From the cell containing the given text, extract its center point as (X, Y) coordinate. 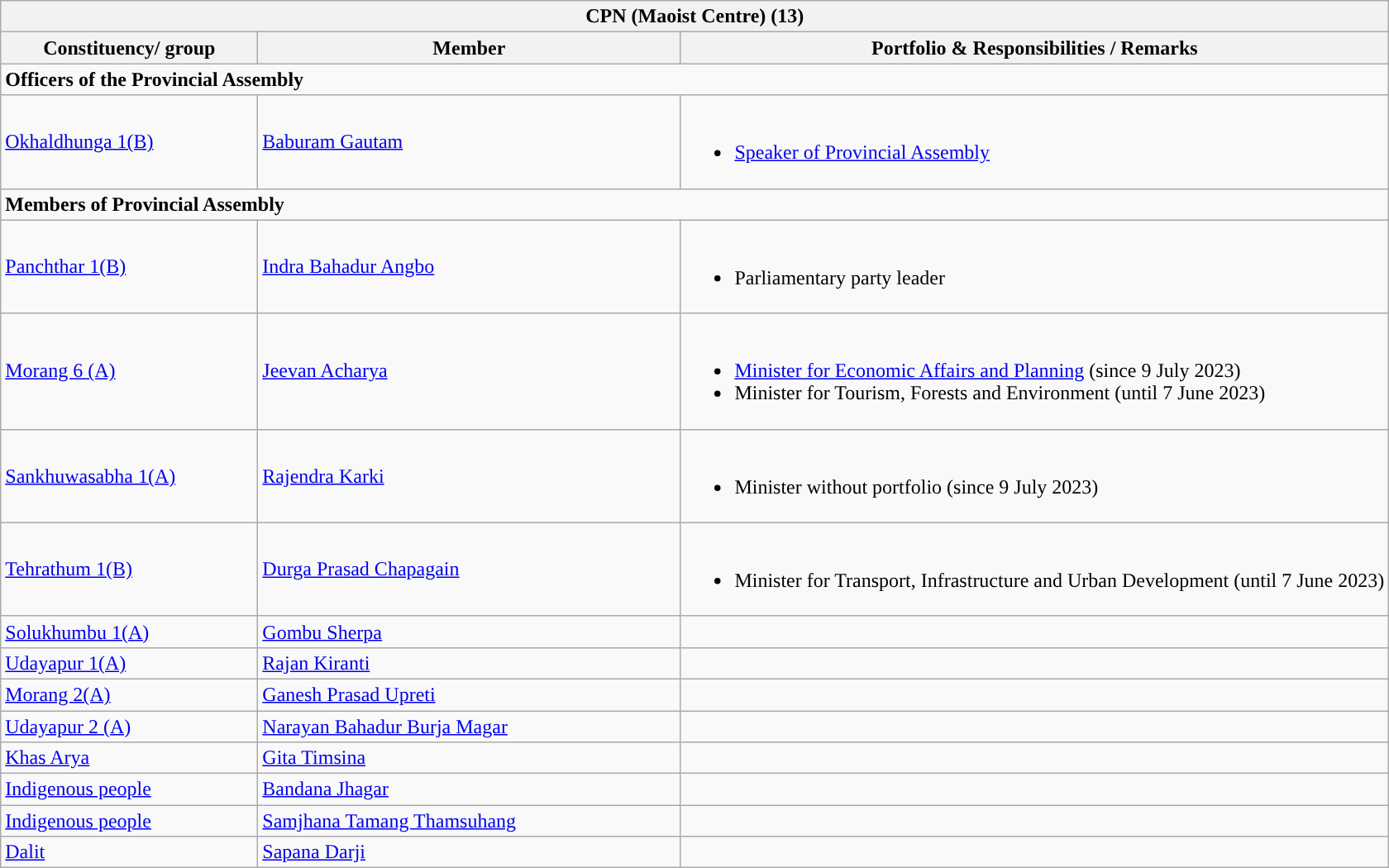
Ganesh Prasad Upreti (470, 694)
Solukhumbu 1(A) (129, 632)
Dalit (129, 852)
Speaker of Provincial Assembly (1035, 142)
Member (470, 48)
Gombu Sherpa (470, 632)
Baburam Gautam (470, 142)
Udayapur 1(A) (129, 663)
Minister without portfolio (since 9 July 2023) (1035, 476)
Tehrathum 1(B) (129, 569)
Narayan Bahadur Burja Magar (470, 727)
Minister for Economic Affairs and Planning (since 9 July 2023)Minister for Tourism, Forests and Environment (until 7 June 2023) (1035, 371)
Minister for Transport, Infrastructure and Urban Development (until 7 June 2023) (1035, 569)
Sankhuwasabha 1(A) (129, 476)
Rajan Kiranti (470, 663)
Udayapur 2 (A) (129, 727)
Members of Provincial Assembly (694, 204)
Sapana Darji (470, 852)
Morang 2(A) (129, 694)
Morang 6 (A) (129, 371)
CPN (Maoist Centre) (13) (694, 17)
Samjhana Tamang Thamsuhang (470, 821)
Portfolio & Responsibilities / Remarks (1035, 48)
Parliamentary party leader (1035, 266)
Durga Prasad Chapagain (470, 569)
Jeevan Acharya (470, 371)
Officers of the Provincial Assembly (694, 79)
Indra Bahadur Angbo (470, 266)
Constituency/ group (129, 48)
Khas Arya (129, 758)
Okhaldhunga 1(B) (129, 142)
Panchthar 1(B) (129, 266)
Gita Timsina (470, 758)
Bandana Jhagar (470, 789)
Rajendra Karki (470, 476)
